Output the [X, Y] coordinate of the center of the cell containing the given text.  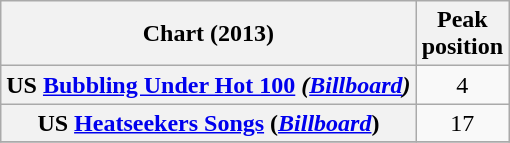
Chart (2013) [208, 34]
US Heatseekers Songs (Billboard) [208, 123]
US Bubbling Under Hot 100 (Billboard) [208, 85]
Peakposition [462, 34]
17 [462, 123]
4 [462, 85]
